Determine the (x, y) coordinate at the center of the cell enclosing the given text.  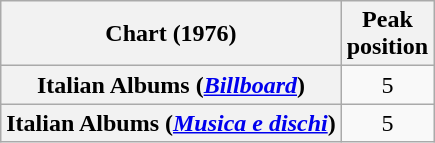
Italian Albums (Musica e dischi) (171, 123)
Italian Albums (Billboard) (171, 85)
Peakposition (387, 34)
Chart (1976) (171, 34)
